Detect which cell encompasses the target text, then output its [X, Y] center coordinate. 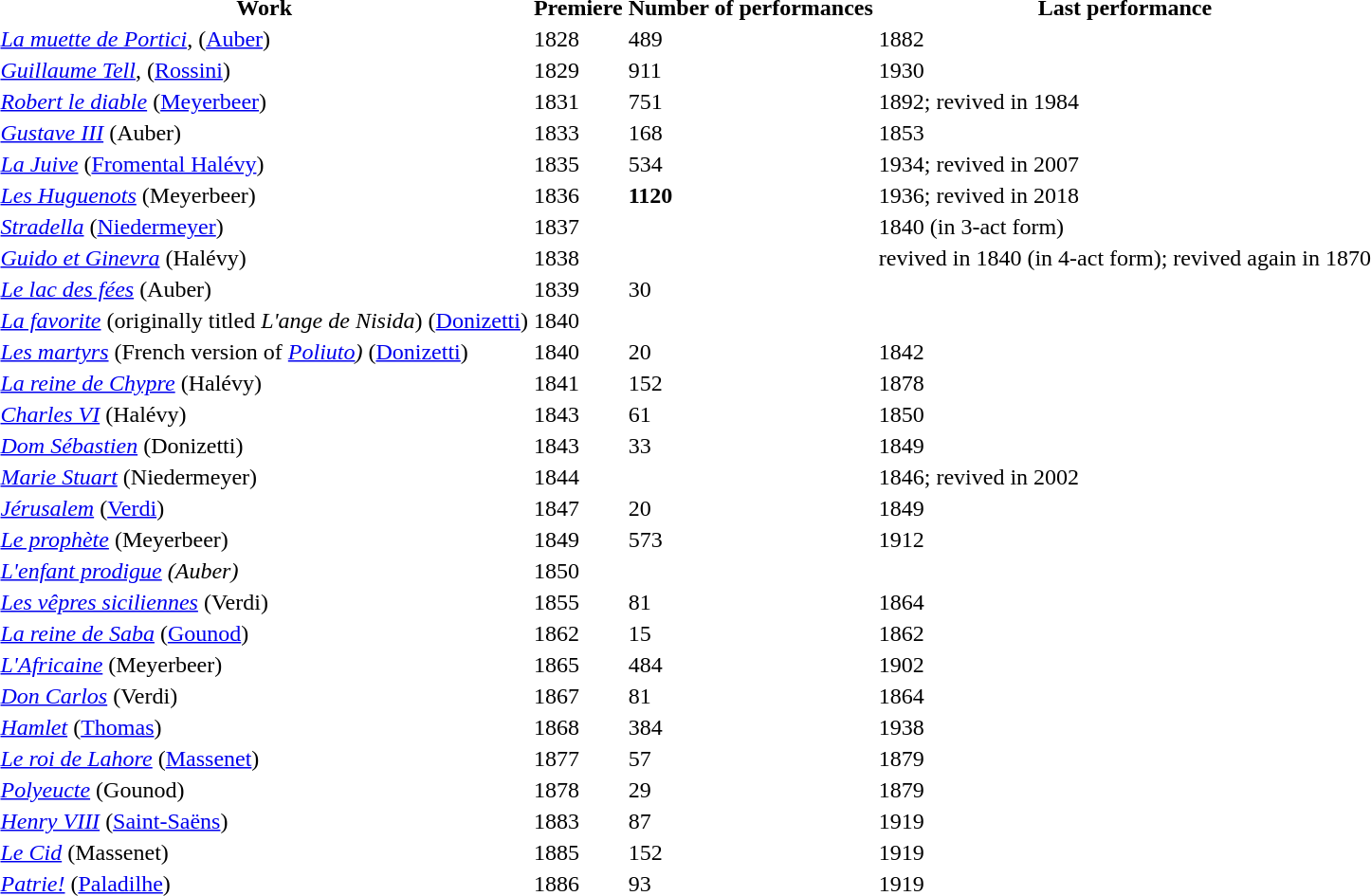
1841 [578, 383]
1862 [578, 633]
1850 [578, 571]
1838 [578, 258]
1867 [578, 696]
57 [751, 759]
1868 [578, 727]
1829 [578, 70]
1120 [751, 195]
61 [751, 414]
1836 [578, 195]
1837 [578, 227]
384 [751, 727]
1828 [578, 39]
1844 [578, 477]
1885 [578, 852]
484 [751, 665]
29 [751, 790]
1831 [578, 101]
1833 [578, 133]
87 [751, 821]
30 [751, 289]
534 [751, 164]
573 [751, 539]
1855 [578, 602]
1877 [578, 759]
1839 [578, 289]
1883 [578, 821]
168 [751, 133]
1849 [578, 539]
751 [751, 101]
1865 [578, 665]
1835 [578, 164]
911 [751, 70]
33 [751, 446]
1878 [578, 790]
489 [751, 39]
15 [751, 633]
1847 [578, 508]
